Capture the cell that displays the provided text and extract its [X, Y] central coordinate. 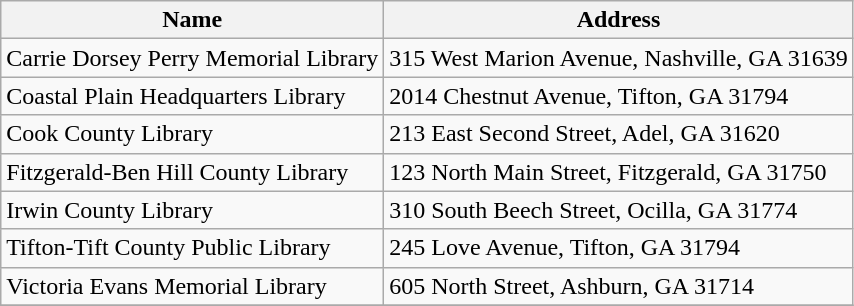
Irwin County Library [192, 210]
605 North Street, Ashburn, GA 31714 [619, 286]
Carrie Dorsey Perry Memorial Library [192, 58]
310 South Beech Street, Ocilla, GA 31774 [619, 210]
Coastal Plain Headquarters Library [192, 96]
Address [619, 20]
Fitzgerald-Ben Hill County Library [192, 172]
2014 Chestnut Avenue, Tifton, GA 31794 [619, 96]
245 Love Avenue, Tifton, GA 31794 [619, 248]
123 North Main Street, Fitzgerald, GA 31750 [619, 172]
213 East Second Street, Adel, GA 31620 [619, 134]
Tifton-Tift County Public Library [192, 248]
Name [192, 20]
Victoria Evans Memorial Library [192, 286]
Cook County Library [192, 134]
315 West Marion Avenue, Nashville, GA 31639 [619, 58]
